Return the [X, Y] coordinate for the center point of the cell that contains the specified text.  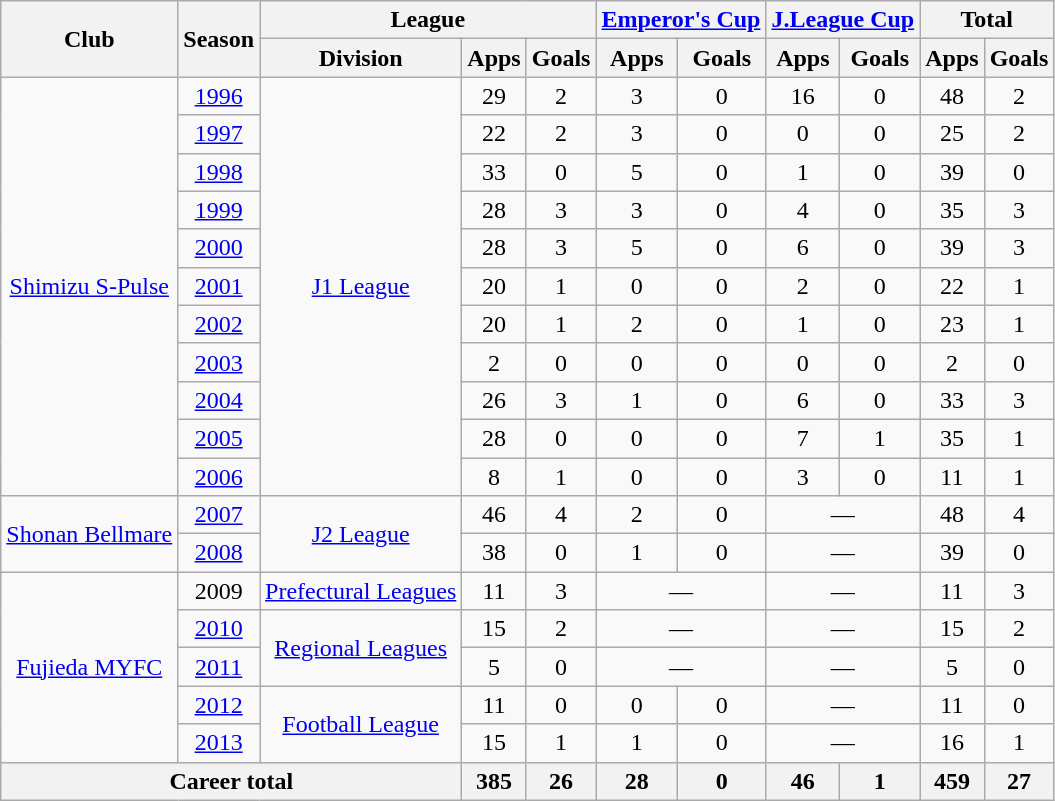
Shimizu S-Pulse [90, 286]
1999 [219, 210]
2003 [219, 362]
23 [952, 324]
Football League [361, 724]
2007 [219, 515]
38 [494, 553]
Division [361, 58]
Season [219, 39]
2000 [219, 248]
2011 [219, 667]
J1 League [361, 286]
Emperor's Cup [681, 20]
Club [90, 39]
2008 [219, 553]
Career total [232, 781]
2012 [219, 705]
8 [494, 477]
25 [952, 134]
2004 [219, 400]
2005 [219, 438]
29 [494, 96]
2002 [219, 324]
Prefectural Leagues [361, 591]
Regional Leagues [361, 648]
League [428, 20]
2009 [219, 591]
J2 League [361, 534]
7 [803, 438]
27 [1019, 781]
2001 [219, 286]
385 [494, 781]
Fujieda MYFC [90, 667]
2013 [219, 743]
1998 [219, 172]
Total [987, 20]
2010 [219, 629]
1997 [219, 134]
459 [952, 781]
Shonan Bellmare [90, 534]
J.League Cup [843, 20]
2006 [219, 477]
1996 [219, 96]
